Detect which cell encompasses the target text, then output its [x, y] center coordinate. 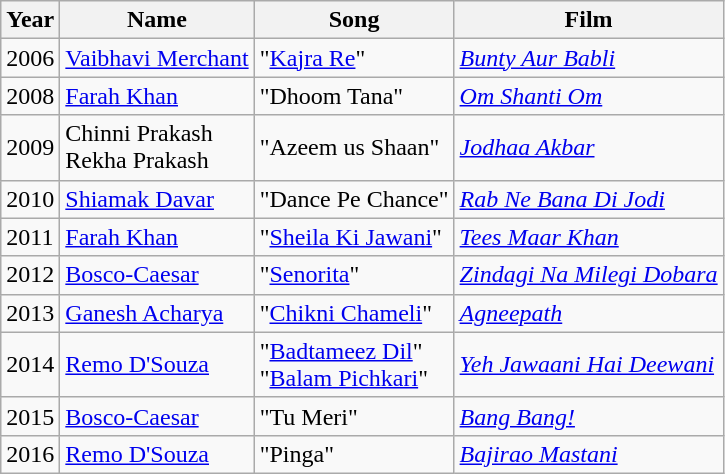
Chinni Prakash Rekha Prakash [157, 148]
"Sheila Ki Jawani" [354, 237]
2015 [30, 416]
Ganesh Acharya [157, 313]
"Chikni Chameli" [354, 313]
Song [354, 20]
Year [30, 20]
2013 [30, 313]
Zindagi Na Milegi Dobara [588, 275]
Yeh Jawaani Hai Deewani [588, 364]
2006 [30, 58]
Agneepath [588, 313]
"Tu Meri" [354, 416]
"Dance Pe Chance" [354, 199]
Bajirao Mastani [588, 454]
Om Shanti Om [588, 96]
2012 [30, 275]
Name [157, 20]
Jodhaa Akbar [588, 148]
2009 [30, 148]
"Pinga" [354, 454]
Bang Bang! [588, 416]
2014 [30, 364]
"Badtameez Dil" "Balam Pichkari" [354, 364]
Tees Maar Khan [588, 237]
2011 [30, 237]
"Dhoom Tana" [354, 96]
Rab Ne Bana Di Jodi [588, 199]
"Kajra Re" [354, 58]
Film [588, 20]
2016 [30, 454]
2008 [30, 96]
Bunty Aur Babli [588, 58]
Vaibhavi Merchant [157, 58]
"Senorita" [354, 275]
Shiamak Davar [157, 199]
2010 [30, 199]
"Azeem us Shaan" [354, 148]
